Capture the cell that displays the provided text and extract its [X, Y] central coordinate. 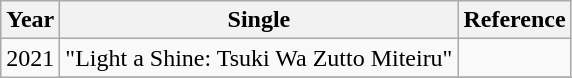
Reference [514, 20]
Single [259, 20]
"Light a Shine: Tsuki Wa Zutto Miteiru" [259, 58]
2021 [30, 58]
Year [30, 20]
